Return the [X, Y] coordinate for the center point of the cell that contains the specified text.  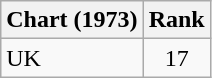
Chart (1973) [72, 20]
Rank [176, 20]
UK [72, 58]
17 [176, 58]
